Find where the given text appears and provide that cell's center as (X, Y) coordinate. 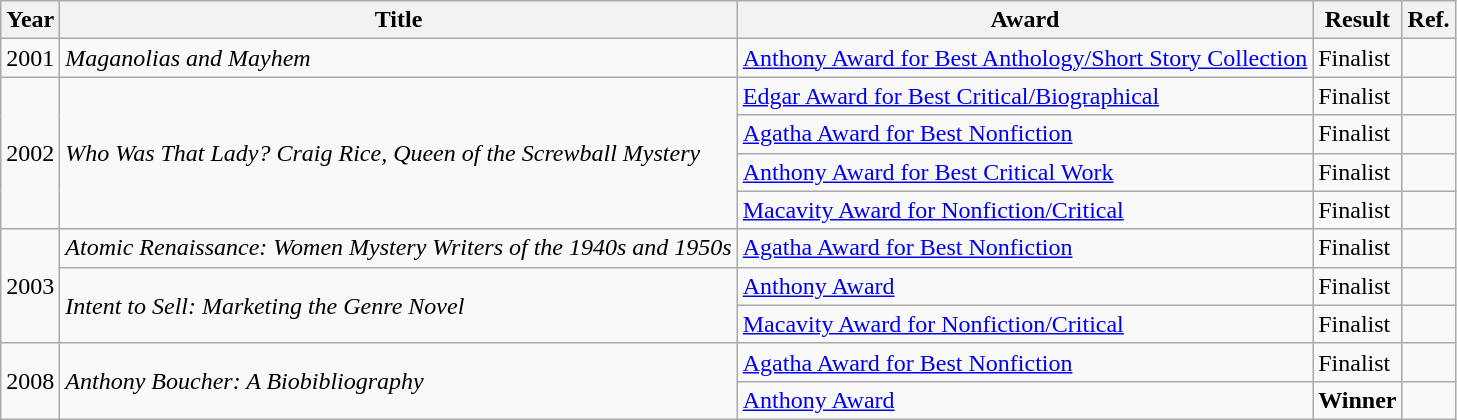
Winner (1358, 400)
2001 (30, 58)
Ref. (1428, 20)
Title (398, 20)
Anthony Boucher: A Biobibliography (398, 381)
Year (30, 20)
Who Was That Lady? Craig Rice, Queen of the Screwball Mystery (398, 153)
Atomic Renaissance: Women Mystery Writers of the 1940s and 1950s (398, 248)
Maganolias and Mayhem (398, 58)
Award (1025, 20)
2008 (30, 381)
Result (1358, 20)
2002 (30, 153)
Edgar Award for Best Critical/Biographical (1025, 96)
2003 (30, 286)
Intent to Sell: Marketing the Genre Novel (398, 305)
Anthony Award for Best Anthology/Short Story Collection (1025, 58)
Anthony Award for Best Critical Work (1025, 172)
